Find where the given text appears and provide that cell's center as (x, y) coordinate. 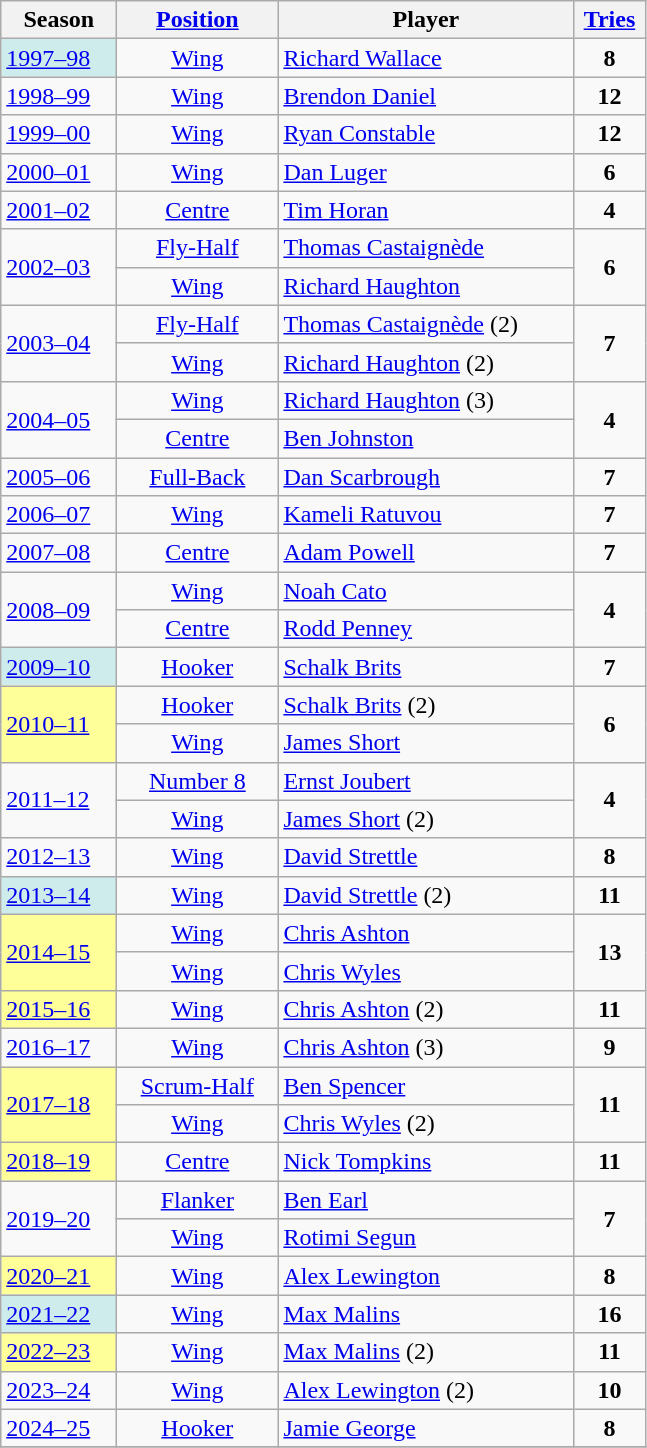
13 (610, 952)
2018–19 (59, 1162)
2009–10 (59, 667)
Chris Wyles (426, 971)
James Short (2) (426, 819)
2006–07 (59, 515)
2015–16 (59, 1009)
2019–20 (59, 1219)
9 (610, 1047)
Position (198, 20)
David Strettle (426, 857)
Tim Horan (426, 210)
2011–12 (59, 800)
Jamie George (426, 1428)
Max Malins (426, 1314)
2013–14 (59, 895)
Richard Haughton (2) (426, 362)
1997–98 (59, 58)
10 (610, 1390)
Schalk Brits (426, 667)
Max Malins (2) (426, 1352)
Player (426, 20)
2022–23 (59, 1352)
Number 8 (198, 781)
2001–02 (59, 210)
Brendon Daniel (426, 96)
Ben Spencer (426, 1085)
Adam Powell (426, 553)
Kameli Ratuvou (426, 515)
1999–00 (59, 134)
2016–17 (59, 1047)
2021–22 (59, 1314)
2010–11 (59, 724)
Scrum-Half (198, 1085)
Rotimi Segun (426, 1238)
Chris Wyles (2) (426, 1124)
2007–08 (59, 553)
Tries (610, 20)
2002–03 (59, 267)
Ben Johnston (426, 438)
Nick Tompkins (426, 1162)
Dan Scarbrough (426, 477)
Ernst Joubert (426, 781)
James Short (426, 743)
2020–21 (59, 1276)
Richard Wallace (426, 58)
Thomas Castaignède (2) (426, 324)
2023–24 (59, 1390)
Season (59, 20)
2005–06 (59, 477)
2012–13 (59, 857)
Alex Lewington (2) (426, 1390)
Richard Haughton (3) (426, 400)
Ben Earl (426, 1200)
1998–99 (59, 96)
Rodd Penney (426, 629)
Chris Ashton (3) (426, 1047)
David Strettle (2) (426, 895)
2004–05 (59, 419)
Chris Ashton (426, 933)
2024–25 (59, 1428)
2000–01 (59, 172)
2017–18 (59, 1104)
2014–15 (59, 952)
Flanker (198, 1200)
Schalk Brits (2) (426, 705)
2008–09 (59, 610)
Chris Ashton (2) (426, 1009)
Full-Back (198, 477)
Richard Haughton (426, 286)
Noah Cato (426, 591)
Alex Lewington (426, 1276)
16 (610, 1314)
2003–04 (59, 343)
Ryan Constable (426, 134)
Dan Luger (426, 172)
Thomas Castaignède (426, 248)
